From the cell containing the given text, extract its center point as (X, Y) coordinate. 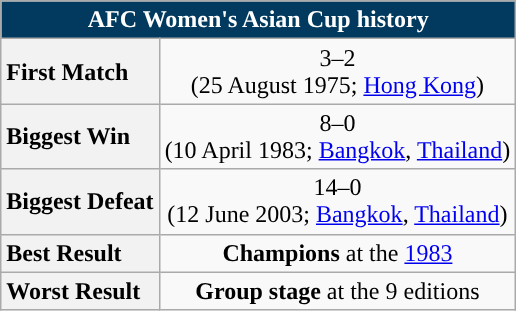
First Match (80, 72)
Biggest Win (80, 136)
14–0 (12 June 2003; Bangkok, Thailand) (338, 202)
Best Result (80, 253)
3–2 (25 August 1975; Hong Kong) (338, 72)
Champions at the 1983 (338, 253)
AFC Women's Asian Cup history (258, 20)
8–0 (10 April 1983; Bangkok, Thailand) (338, 136)
Group stage at the 9 editions (338, 291)
Worst Result (80, 291)
Biggest Defeat (80, 202)
